Detect which cell encompasses the target text, then output its [X, Y] center coordinate. 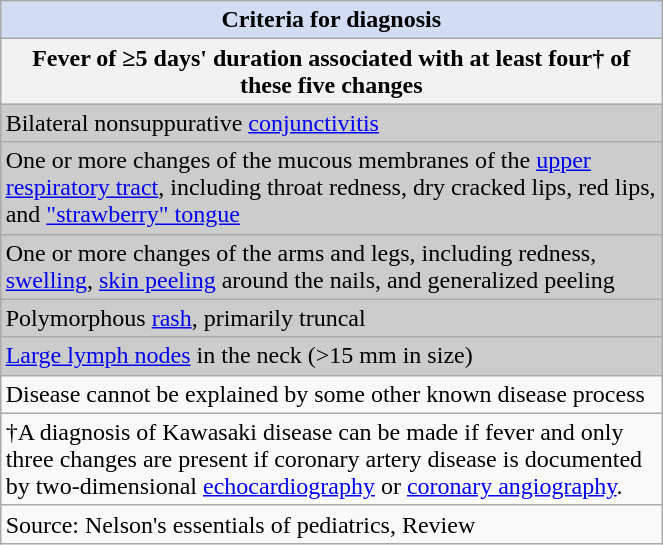
Criteria for diagnosis [331, 20]
Source: Nelson's essentials of pediatrics, Review [331, 524]
Large lymph nodes in the neck (>15 mm in size) [331, 356]
Bilateral nonsuppurative conjunctivitis [331, 123]
Fever of ≥5 days' duration associated with at least four† of these five changes [331, 72]
Polymorphous rash, primarily truncal [331, 318]
Disease cannot be explained by some other known disease process [331, 394]
One or more changes of the arms and legs, including redness, swelling, skin peeling around the nails, and generalized peeling [331, 266]
